For the text-containing cell, return its midpoint in [X, Y] coordinate format. 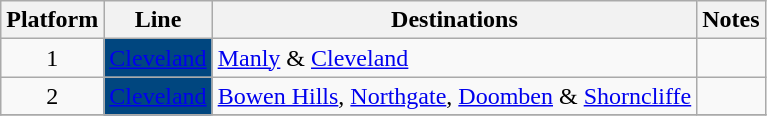
Manly & Cleveland [454, 58]
Line [158, 20]
Notes [731, 20]
1 [52, 58]
2 [52, 96]
Platform [52, 20]
Destinations [454, 20]
Bowen Hills, Northgate, Doomben & Shorncliffe [454, 96]
